Pinpoint the cell where the given text exists, returning its (x, y) midpoint coordinate. 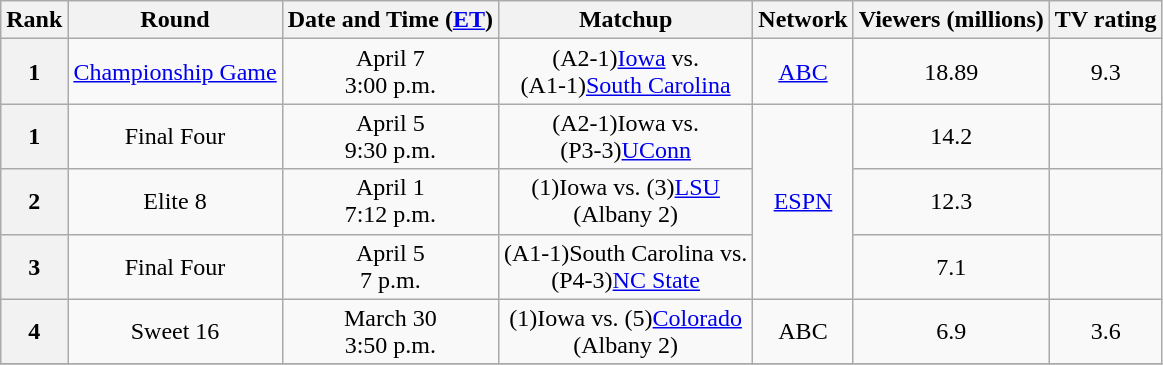
(1)Iowa vs. (3)LSU(Albany 2) (625, 202)
14.2 (951, 136)
TV rating (1106, 20)
3.6 (1106, 332)
ESPN (803, 202)
Viewers (millions) (951, 20)
12.3 (951, 202)
Sweet 16 (175, 332)
March 303:50 p.m. (390, 332)
18.89 (951, 72)
4 (34, 332)
(A2-1)Iowa vs. (A1-1)South Carolina (625, 72)
Rank (34, 20)
April 73:00 p.m. (390, 72)
2 (34, 202)
(A1-1)South Carolina vs. (P4-3)NC State (625, 266)
Championship Game (175, 72)
Round (175, 20)
3 (34, 266)
(A2-1)Iowa vs. (P3-3)UConn (625, 136)
April 17:12 p.m. (390, 202)
9.3 (1106, 72)
Date and Time (ET) (390, 20)
7.1 (951, 266)
6.9 (951, 332)
April 57 p.m. (390, 266)
April 59:30 p.m. (390, 136)
Matchup (625, 20)
Network (803, 20)
(1)Iowa vs. (5)Colorado(Albany 2) (625, 332)
Elite 8 (175, 202)
